Determine the (x, y) coordinate at the center of the cell enclosing the given text.  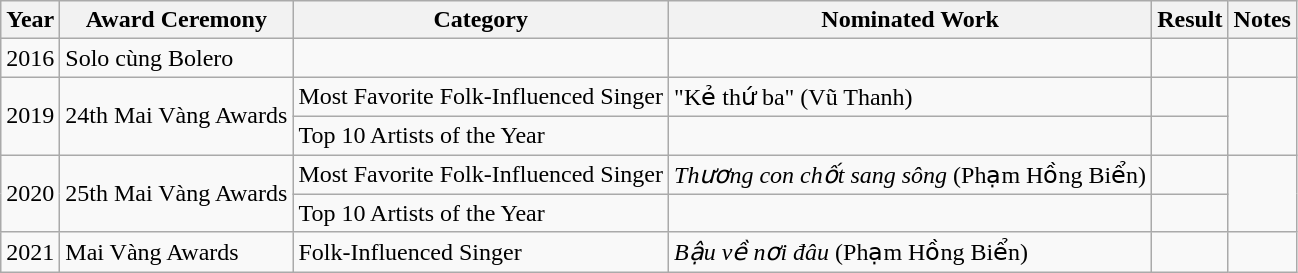
2016 (30, 58)
Bậu về nơi đâu (Phạm Hồng Biển) (910, 252)
Folk-Influenced Singer (481, 252)
Year (30, 20)
Solo cùng Bolero (176, 58)
Result (1190, 20)
Nominated Work (910, 20)
Mai Vàng Awards (176, 252)
24th Mai Vàng Awards (176, 116)
"Kẻ thứ ba" (Vũ Thanh) (910, 97)
25th Mai Vàng Awards (176, 193)
Thương con chốt sang sông (Phạm Hồng Biển) (910, 174)
2019 (30, 116)
Category (481, 20)
2020 (30, 193)
2021 (30, 252)
Notes (1262, 20)
Award Ceremony (176, 20)
